Return the (X, Y) coordinate for the center point of the cell that contains the specified text.  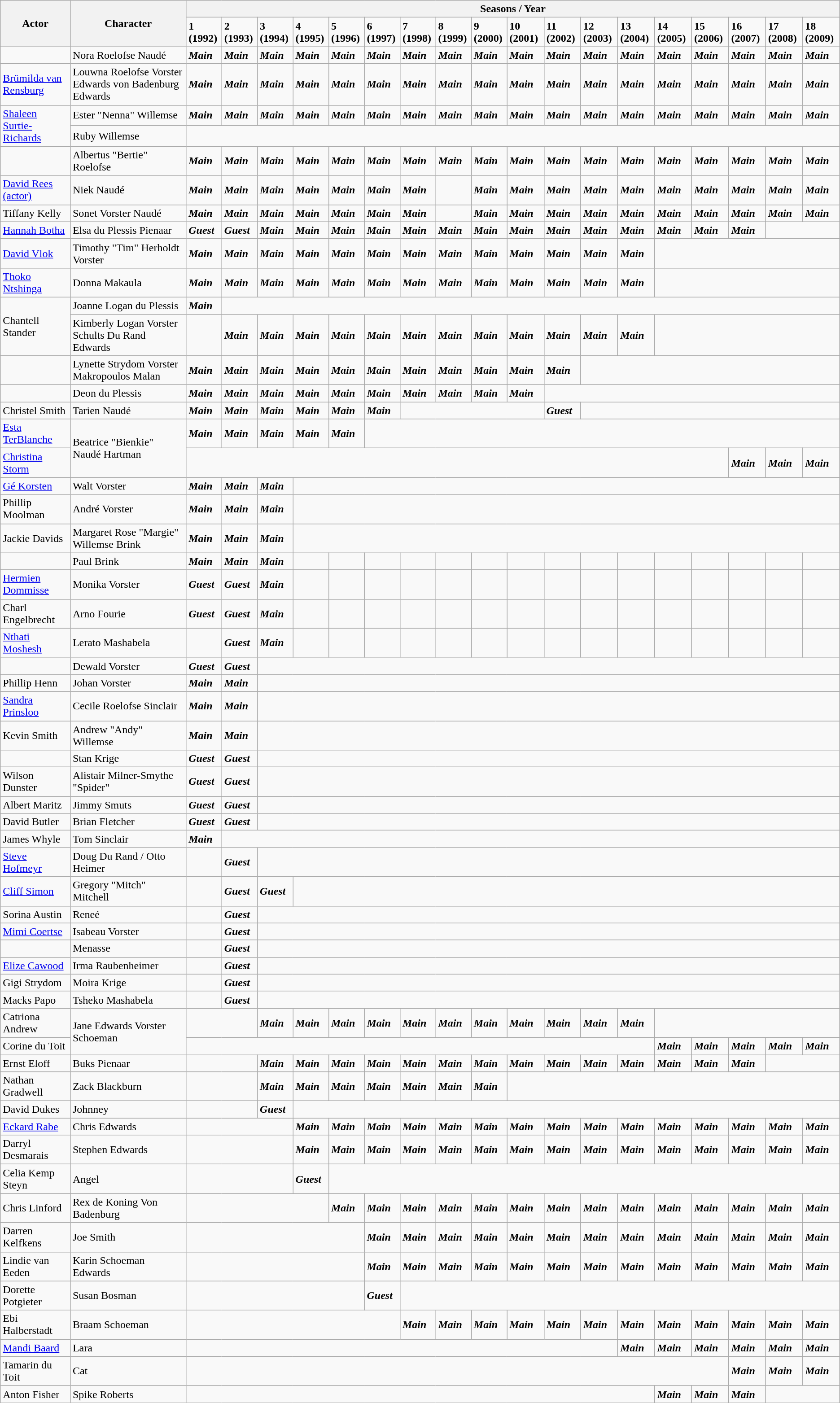
Kevin Smith (35, 735)
Chantell Stander (35, 326)
Zack Blackburn (128, 1087)
Johnney (128, 1110)
Seasons / Year (513, 9)
Gé Korsten (35, 486)
17 (2008) (784, 32)
Paul Brink (128, 561)
Spike Roberts (128, 1394)
Doug Du Rand / Otto Heimer (128, 862)
Menasse (128, 948)
Actor (35, 23)
Monika Vorster (128, 584)
15 (2006) (710, 32)
14 (2005) (673, 32)
Elize Cawood (35, 966)
David Vlok (35, 253)
Nathan Gradwell (35, 1087)
Donna Makaula (128, 283)
Hannah Botha (35, 230)
Lara (128, 1348)
Niek Naudé (128, 190)
Braam Schoeman (128, 1324)
Wilson Dunster (35, 782)
Isabeau Vorster (128, 931)
Chris Linford (35, 1208)
12 (2003) (599, 32)
6 (1997) (382, 32)
Tom Sinclair (128, 839)
Eckard Rabe (35, 1127)
Phillip Henn (35, 683)
Tiffany Kelly (35, 213)
David Butler (35, 822)
Sandra Prinsloo (35, 706)
Ester "Nenna" Willemse (128, 115)
Joe Smith (128, 1237)
Tarien Naudé (128, 411)
Thoko Ntshinga (35, 283)
Walt Vorster (128, 486)
Brian Fletcher (128, 822)
Anton Fisher (35, 1394)
Cecile Roelofse Sinclair (128, 706)
16 (2007) (747, 32)
Charl Engelbrecht (35, 614)
Karin Schoeman Edwards (128, 1266)
Character (128, 23)
7 (1998) (417, 32)
Phillip Moolman (35, 509)
Jimmy Smuts (128, 805)
Jane Edwards Vorster Schoeman (128, 1031)
13 (2004) (636, 32)
10 (2001) (525, 32)
Sorina Austin (35, 914)
Brümilda van Rensburg (35, 84)
2 (1993) (240, 32)
8 (1999) (453, 32)
Timothy "Tim" Herholdt Vorster (128, 253)
Shaleen Surtie-Richards (35, 126)
Irma Raubenheimer (128, 966)
Darren Kelfkens (35, 1237)
Lynette Strydom Vorster Makropoulos Malan (128, 371)
Dewald Vorster (128, 666)
Moira Krige (128, 983)
Esta TerBlanche (35, 433)
Stephen Edwards (128, 1149)
Reneé (128, 914)
Ruby Willemse (128, 136)
Tamarin du Toit (35, 1371)
Alistair Milner-Smythe "Spider" (128, 782)
Rex de Koning Von Badenburg (128, 1208)
Chris Edwards (128, 1127)
Ebi Halberstadt (35, 1324)
Lerato Mashabela (128, 642)
Albertus "Bertie" Roelofse (128, 161)
Ernst Eloff (35, 1063)
Celia Kemp Steyn (35, 1179)
Gigi Strydom (35, 983)
Cliff Simon (35, 891)
Mandi Baard (35, 1348)
Sonet Vorster Naudé (128, 213)
Joanne Logan du Plessis (128, 306)
David Rees (actor) (35, 190)
Jackie Davids (35, 538)
Buks Pienaar (128, 1063)
Lindie van Eeden (35, 1266)
18 (2009) (821, 32)
4 (1995) (311, 32)
Gregory "Mitch" Mitchell (128, 891)
Christel Smith (35, 411)
11 (2002) (562, 32)
James Whyle (35, 839)
Christina Storm (35, 463)
Tsheko Mashabela (128, 1000)
Elsa du Plessis Pienaar (128, 230)
Dorette Potgieter (35, 1296)
Albert Maritz (35, 805)
Hermien Dommisse (35, 584)
Nthati Moshesh (35, 642)
3 (1994) (276, 32)
Cat (128, 1371)
Andrew "Andy" Willemse (128, 735)
Darryl Desmarais (35, 1149)
Mimi Coertse (35, 931)
Steve Hofmeyr (35, 862)
Catriona Andrew (35, 1023)
9 (2000) (489, 32)
Stan Krige (128, 759)
Johan Vorster (128, 683)
Susan Bosman (128, 1296)
Margaret Rose "Margie" Willemse Brink (128, 538)
Corine du Toit (35, 1046)
David Dukes (35, 1110)
Nora Roelofse Naudé (128, 55)
Arno Fourie (128, 614)
Beatrice "Bienkie" Naudé Hartman (128, 448)
Macks Papo (35, 1000)
Deon du Plessis (128, 393)
1 (1992) (204, 32)
5 (1996) (346, 32)
Louwna Roelofse Vorster Edwards von Badenburg Edwards (128, 84)
Kimberly Logan Vorster Schults Du Rand Edwards (128, 335)
André Vorster (128, 509)
Angel (128, 1179)
